Provide the (X, Y) coordinate of the cell's center where the given text is located.  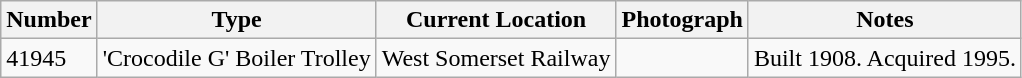
Notes (884, 20)
Built 1908. Acquired 1995. (884, 58)
Number (49, 20)
Photograph (682, 20)
'Crocodile G' Boiler Trolley (236, 58)
West Somerset Railway (496, 58)
Current Location (496, 20)
41945 (49, 58)
Type (236, 20)
